Pinpoint the cell where the given text exists, returning its (x, y) midpoint coordinate. 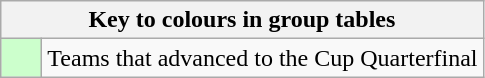
Teams that advanced to the Cup Quarterfinal (262, 58)
Key to colours in group tables (242, 20)
